Locate the cell with the specified text and output its (X, Y) center coordinate. 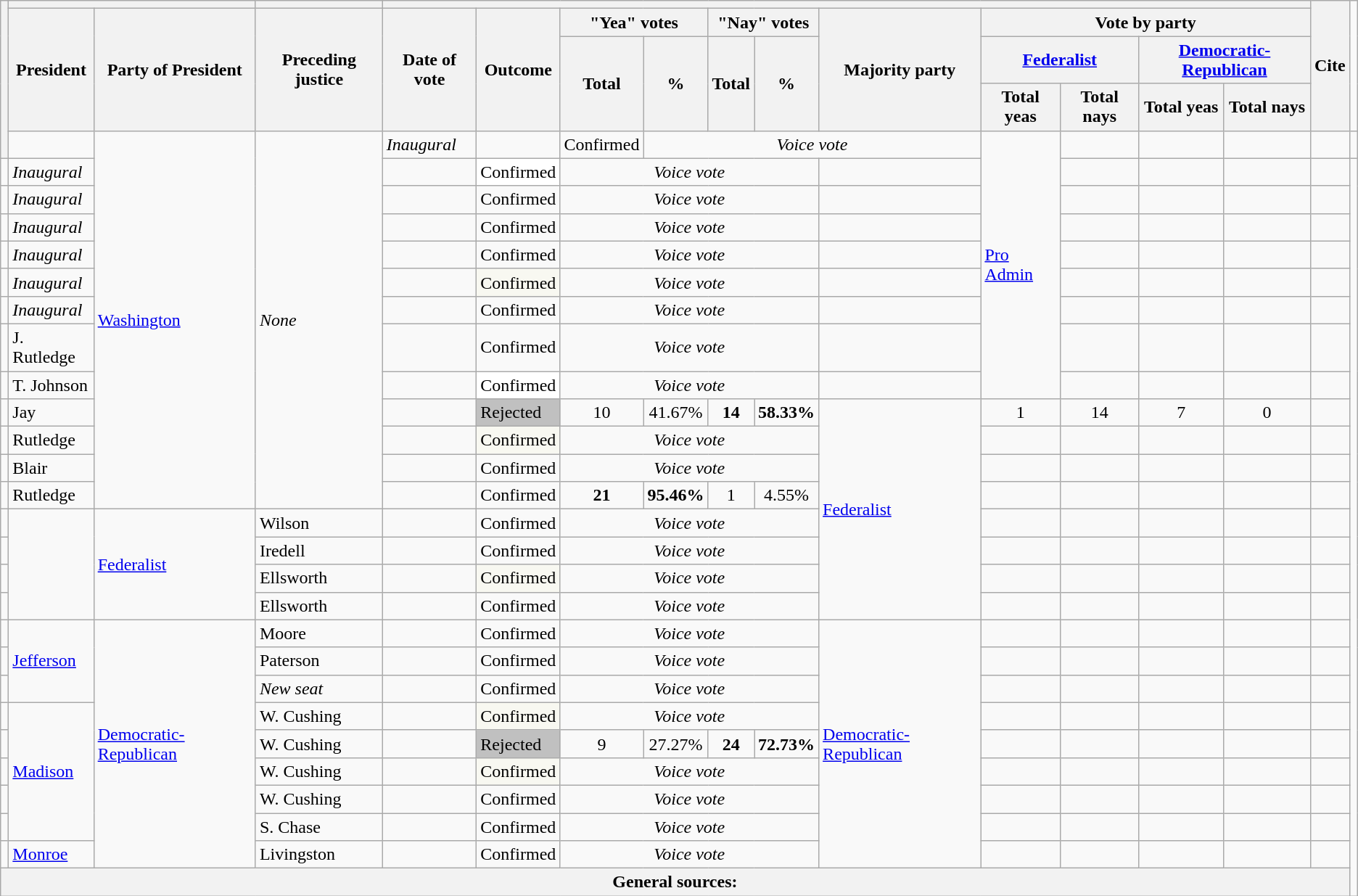
27.27% (676, 744)
24 (731, 744)
"Yea" votes (634, 22)
T. Johnson (51, 385)
Vote by party (1146, 22)
Preceding justice (319, 70)
10 (602, 413)
95.46% (676, 496)
New seat (319, 689)
72.73% (786, 744)
Majority party (900, 70)
Jay (51, 413)
Madison (51, 771)
Iredell (319, 551)
Moore (319, 633)
Paterson (319, 661)
21 (602, 496)
S. Chase (319, 826)
Washington (174, 320)
Pro Admin (1021, 265)
Blair (51, 468)
"Nay" votes (763, 22)
Livingston (319, 855)
41.67% (676, 413)
Outcome (518, 70)
58.33% (786, 413)
J. Rutledge (51, 347)
9 (602, 744)
Monroe (51, 855)
Wilson (319, 523)
4.55% (786, 496)
Date of vote (429, 70)
0 (1267, 413)
None (319, 320)
Cite (1330, 65)
General sources: (675, 882)
Party of President (174, 70)
Jefferson (51, 661)
7 (1181, 413)
President (51, 70)
